Capture the cell that displays the provided text and extract its (x, y) central coordinate. 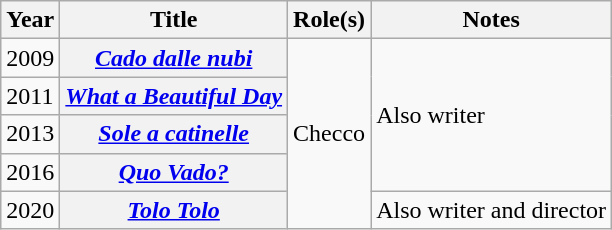
Title (174, 20)
Role(s) (330, 20)
Also writer (492, 115)
2020 (30, 210)
Notes (492, 20)
2016 (30, 172)
Also writer and director (492, 210)
What a Beautiful Day (174, 96)
Year (30, 20)
2013 (30, 134)
Quo Vado? (174, 172)
Sole a catinelle (174, 134)
Checco (330, 134)
Tolo Tolo (174, 210)
2011 (30, 96)
2009 (30, 58)
Cado dalle nubi (174, 58)
